Output the (X, Y) coordinate of the center of the cell containing the given text.  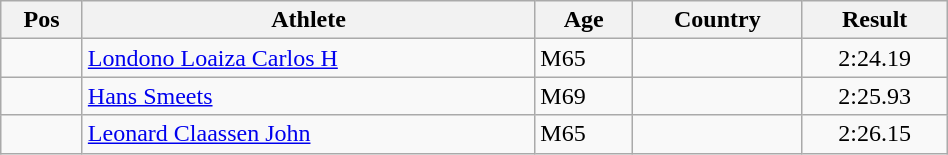
Leonard Claassen John (308, 134)
Athlete (308, 20)
Country (718, 20)
2:24.19 (874, 58)
2:26.15 (874, 134)
Londono Loaiza Carlos H (308, 58)
2:25.93 (874, 96)
Result (874, 20)
Hans Smeets (308, 96)
M69 (584, 96)
Age (584, 20)
Pos (42, 20)
